Identify which cell holds the provided text, then report its (x, y) central coordinate. 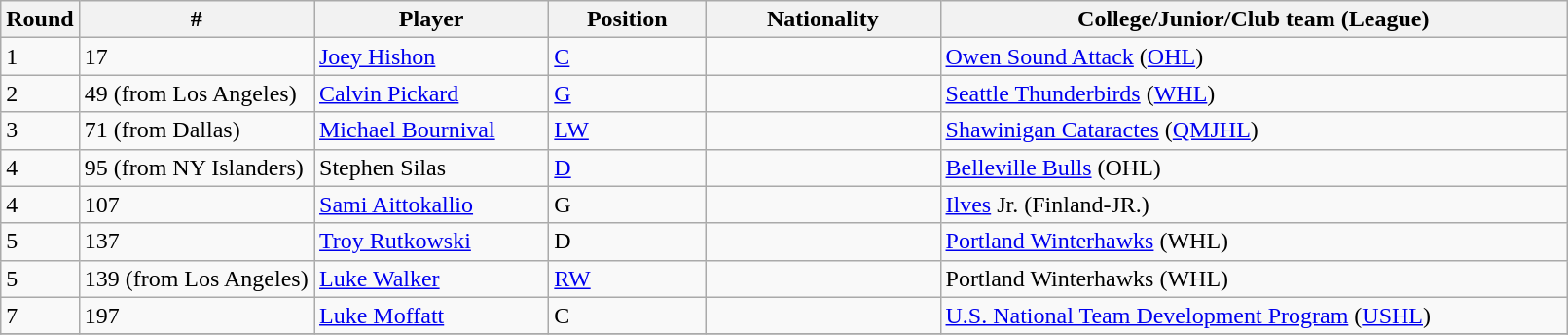
Belleville Bulls (OHL) (1254, 167)
107 (197, 205)
RW (627, 279)
Ilves Jr. (Finland-JR.) (1254, 205)
197 (197, 316)
LW (627, 130)
49 (from Los Angeles) (197, 93)
Stephen Silas (430, 167)
Luke Moffatt (430, 316)
17 (197, 56)
Sami Aittokallio (430, 205)
7 (40, 316)
137 (197, 242)
2 (40, 93)
Shawinigan Cataractes (QMJHL) (1254, 130)
Troy Rutkowski (430, 242)
Owen Sound Attack (OHL) (1254, 56)
Position (627, 19)
U.S. National Team Development Program (USHL) (1254, 316)
Player (430, 19)
1 (40, 56)
Michael Bournival (430, 130)
95 (from NY Islanders) (197, 167)
Joey Hishon (430, 56)
Seattle Thunderbirds (WHL) (1254, 93)
Calvin Pickard (430, 93)
3 (40, 130)
71 (from Dallas) (197, 130)
Luke Walker (430, 279)
College/Junior/Club team (League) (1254, 19)
Round (40, 19)
Nationality (823, 19)
139 (from Los Angeles) (197, 279)
# (197, 19)
